Search for the cell housing the specified text and yield its (x, y) center coordinate. 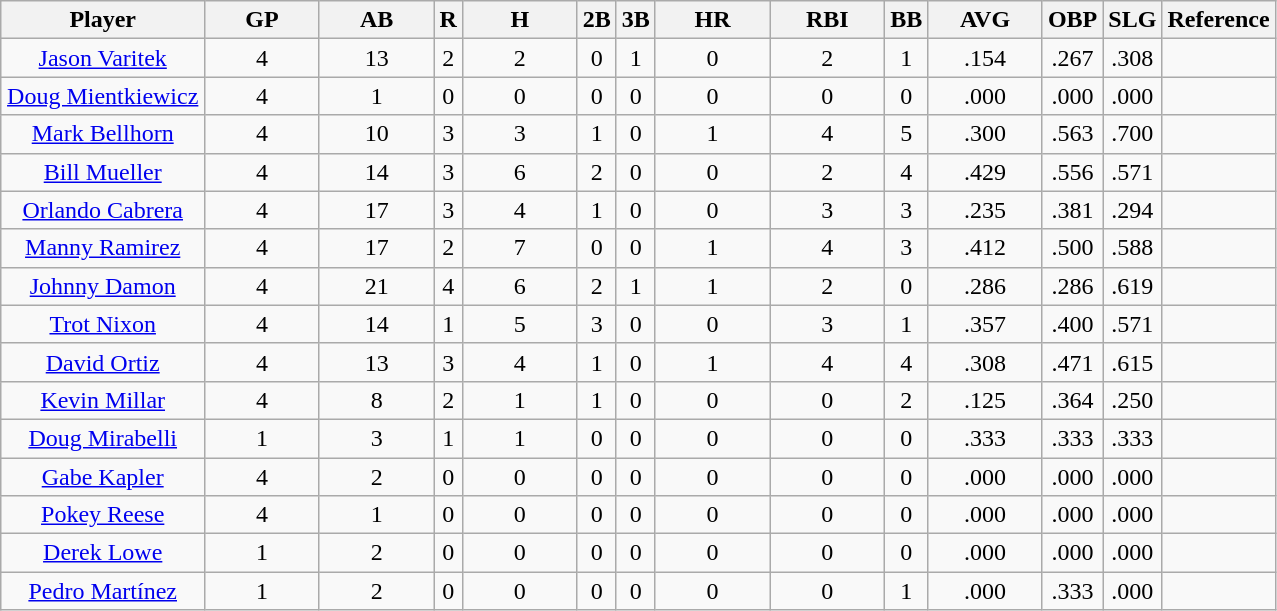
.500 (1072, 248)
.400 (1072, 324)
Jason Varitek (103, 58)
.250 (1132, 400)
.556 (1072, 172)
7 (520, 248)
H (520, 20)
.300 (986, 134)
David Ortiz (103, 362)
.619 (1132, 286)
.700 (1132, 134)
.125 (986, 400)
AVG (986, 20)
GP (262, 20)
.615 (1132, 362)
R (448, 20)
.364 (1072, 400)
.563 (1072, 134)
.154 (986, 58)
8 (376, 400)
RBI (828, 20)
Bill Mueller (103, 172)
10 (376, 134)
OBP (1072, 20)
Pedro Martínez (103, 591)
Johnny Damon (103, 286)
Pokey Reese (103, 515)
.588 (1132, 248)
.381 (1072, 210)
SLG (1132, 20)
Player (103, 20)
21 (376, 286)
Orlando Cabrera (103, 210)
Kevin Millar (103, 400)
Mark Bellhorn (103, 134)
Reference (1218, 20)
Trot Nixon (103, 324)
.412 (986, 248)
Gabe Kapler (103, 477)
.294 (1132, 210)
HR (712, 20)
Doug Mientkiewicz (103, 96)
BB (906, 20)
Derek Lowe (103, 553)
2B (596, 20)
AB (376, 20)
.357 (986, 324)
3B (636, 20)
Manny Ramirez (103, 248)
.235 (986, 210)
Doug Mirabelli (103, 438)
.471 (1072, 362)
.429 (986, 172)
.267 (1072, 58)
